Pinpoint the cell where the given text exists, returning its [x, y] midpoint coordinate. 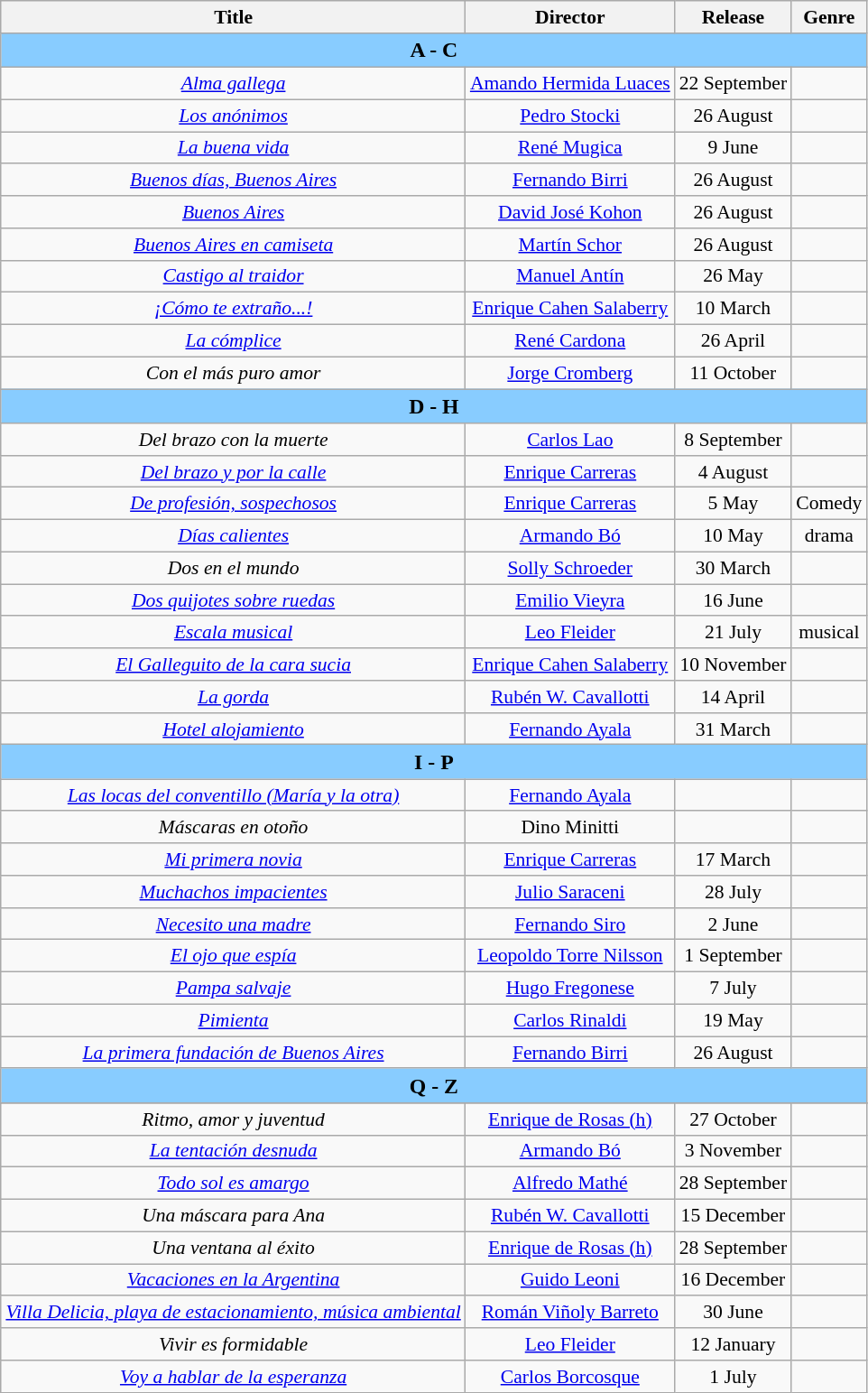
¡Cómo te extraño...! [233, 309]
La cómplice [233, 341]
René Mugica [570, 148]
26 April [733, 341]
Title [233, 17]
Buenos días, Buenos Aires [233, 181]
Voy a hablar de la esperanza [233, 1377]
7 July [733, 989]
10 November [733, 664]
I - P [433, 762]
Director [570, 17]
3 November [733, 1151]
Buenos Aires en camiseta [233, 245]
2 June [733, 924]
Hotel alojamiento [233, 729]
Las locas del conventillo (María y la otra) [233, 795]
21 July [733, 633]
Una máscara para Ana [233, 1216]
Solly Schroeder [570, 568]
Ritmo, amor y juventud [233, 1119]
26 May [733, 276]
Release [733, 17]
Villa Delicia, playa de estacionamiento, música ambiental [233, 1313]
Del brazo con la muerte [233, 440]
28 July [733, 892]
16 December [733, 1280]
Pimienta [233, 1021]
22 September [733, 84]
A - C [433, 51]
Q - Z [433, 1086]
D - H [433, 406]
27 October [733, 1119]
Genre [828, 17]
Julio Saraceni [570, 892]
Alfredo Mathé [570, 1184]
Los anónimos [233, 116]
Todo sol es amargo [233, 1184]
Martín Schor [570, 245]
Necesito una madre [233, 924]
De profesión, sospechosos [233, 504]
16 June [733, 600]
Carlos Borcosque [570, 1377]
Una ventana al éxito [233, 1248]
Buenos Aires [233, 212]
Alma gallega [233, 84]
David José Kohon [570, 212]
30 March [733, 568]
Con el más puro amor [233, 373]
10 May [733, 536]
12 January [733, 1344]
Román Viñoly Barreto [570, 1313]
Pedro Stocki [570, 116]
Vacaciones en la Argentina [233, 1280]
Máscaras en otoño [233, 828]
4 August [733, 472]
La tentación desnuda [233, 1151]
La primera fundación de Buenos Aires [233, 1053]
15 December [733, 1216]
1 September [733, 956]
Vivir es formidable [233, 1344]
8 September [733, 440]
Del brazo y por la calle [233, 472]
René Cardona [570, 341]
El ojo que espía [233, 956]
El Galleguito de la cara sucia [233, 664]
Fernando Siro [570, 924]
drama [828, 536]
5 May [733, 504]
musical [828, 633]
1 July [733, 1377]
Pampa salvaje [233, 989]
11 October [733, 373]
Castigo al traidor [233, 276]
La gorda [233, 697]
10 March [733, 309]
Dino Minitti [570, 828]
Guido Leoni [570, 1280]
Dos en el mundo [233, 568]
Días calientes [233, 536]
Carlos Lao [570, 440]
Emilio Vieyra [570, 600]
17 March [733, 859]
14 April [733, 697]
Escala musical [233, 633]
9 June [733, 148]
Leopoldo Torre Nilsson [570, 956]
Amando Hermida Luaces [570, 84]
Muchachos impacientes [233, 892]
19 May [733, 1021]
La buena vida [233, 148]
Comedy [828, 504]
Mi primera novia [233, 859]
Hugo Fregonese [570, 989]
Jorge Cromberg [570, 373]
30 June [733, 1313]
Dos quijotes sobre ruedas [233, 600]
31 March [733, 729]
Manuel Antín [570, 276]
Carlos Rinaldi [570, 1021]
